Extract the [X, Y] coordinate from the center of the cell holding the provided text.  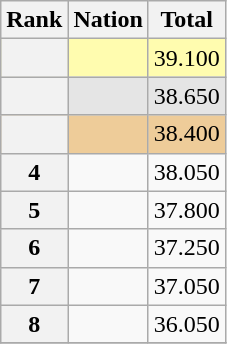
8 [34, 324]
37.800 [186, 210]
38.650 [186, 96]
6 [34, 248]
Nation [108, 20]
Rank [34, 20]
39.100 [186, 58]
5 [34, 210]
4 [34, 172]
37.050 [186, 286]
38.050 [186, 172]
38.400 [186, 134]
7 [34, 286]
Total [186, 20]
36.050 [186, 324]
37.250 [186, 248]
